Detect which cell encompasses the target text, then output its (X, Y) center coordinate. 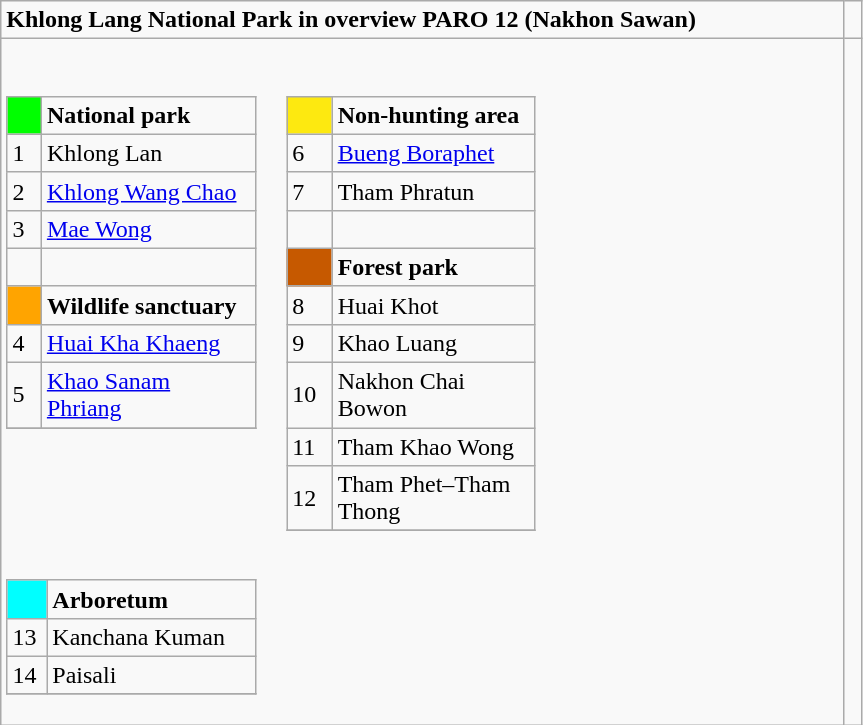
Arboretum (151, 599)
Khlong Lang National Park in overview PARO 12 (Nakhon Sawan) (422, 20)
Huai Khot (434, 305)
Huai Kha Khaeng (148, 343)
Forest park (434, 267)
Non-hunting area (434, 115)
Khlong Wang Chao (148, 191)
National park (148, 115)
Tham Khao Wong (434, 447)
5 (24, 396)
Paisali (151, 675)
12 (310, 498)
7 (310, 191)
Bueng Boraphet (434, 153)
Wildlife sanctuary (148, 305)
2 (24, 191)
3 (24, 229)
Khao Luang (434, 343)
10 (310, 396)
9 (310, 343)
Tham Phratun (434, 191)
13 (27, 637)
Nakhon Chai Bowon (434, 396)
Khlong Lan (148, 153)
8 (310, 305)
6 (310, 153)
Tham Phet–Tham Thong (434, 498)
Khao Sanam Phriang (148, 396)
1 (24, 153)
Mae Wong (148, 229)
14 (27, 675)
4 (24, 343)
Kanchana Kuman (151, 637)
11 (310, 447)
